Capture the cell that displays the provided text and extract its (X, Y) central coordinate. 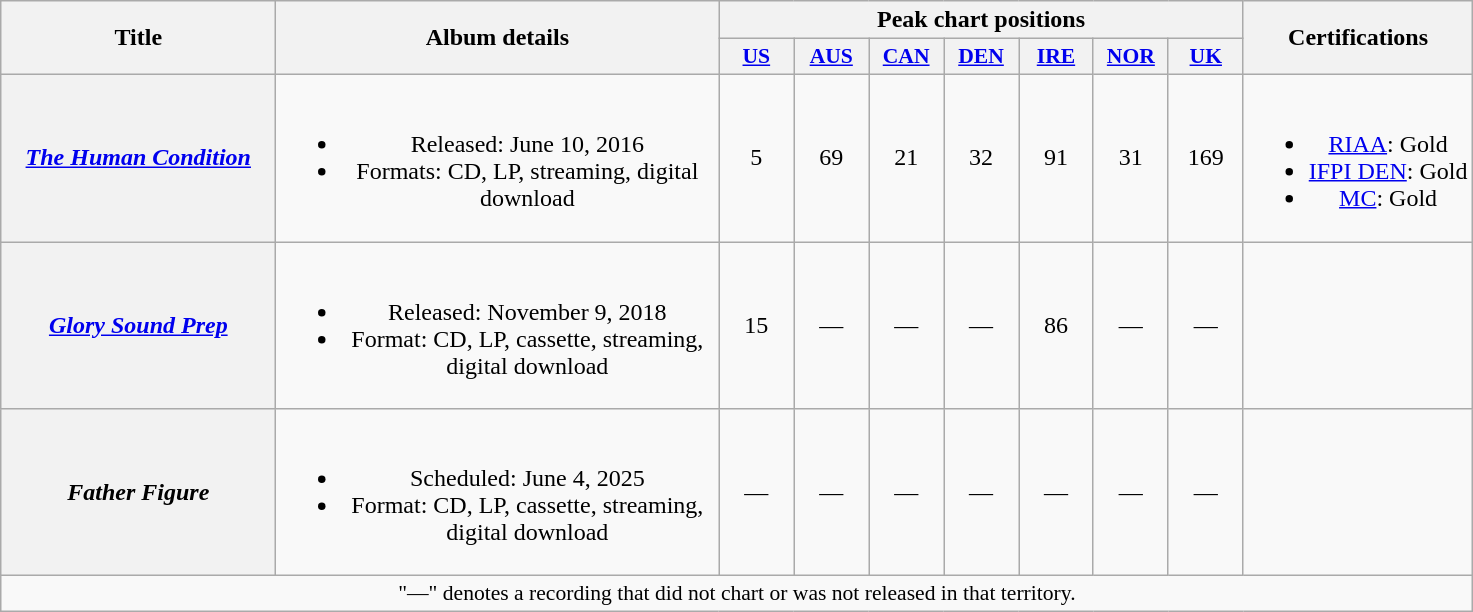
Father Figure (138, 492)
Released: June 10, 2016Formats: CD, LP, streaming, digital download (498, 158)
The Human Condition (138, 158)
Released: November 9, 2018Format: CD, LP, cassette, streaming, digital download (498, 326)
31 (1130, 158)
"—" denotes a recording that did not chart or was not released in that territory. (737, 594)
Album details (498, 38)
32 (982, 158)
Peak chart positions (981, 20)
86 (1056, 326)
Scheduled: June 4, 2025Format: CD, LP, cassette, streaming, digital download (498, 492)
NOR (1130, 57)
DEN (982, 57)
AUS (832, 57)
91 (1056, 158)
169 (1206, 158)
Certifications (1358, 38)
5 (756, 158)
IRE (1056, 57)
Title (138, 38)
CAN (906, 57)
69 (832, 158)
US (756, 57)
Glory Sound Prep (138, 326)
21 (906, 158)
RIAA: GoldIFPI DEN: GoldMC: Gold (1358, 158)
UK (1206, 57)
15 (756, 326)
